Output the (x, y) coordinate of the center of the cell containing the given text.  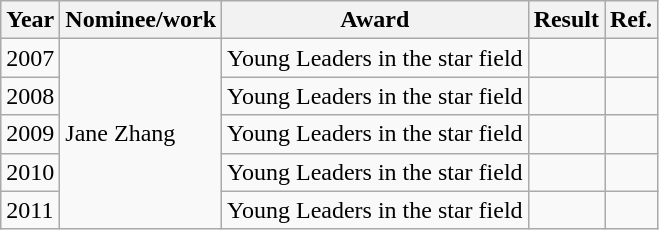
2011 (30, 210)
Jane Zhang (141, 134)
2008 (30, 96)
2007 (30, 58)
Nominee/work (141, 20)
2010 (30, 172)
Result (566, 20)
Ref. (630, 20)
Award (376, 20)
Year (30, 20)
2009 (30, 134)
